Provide the (x, y) coordinate of the cell's center where the given text is located.  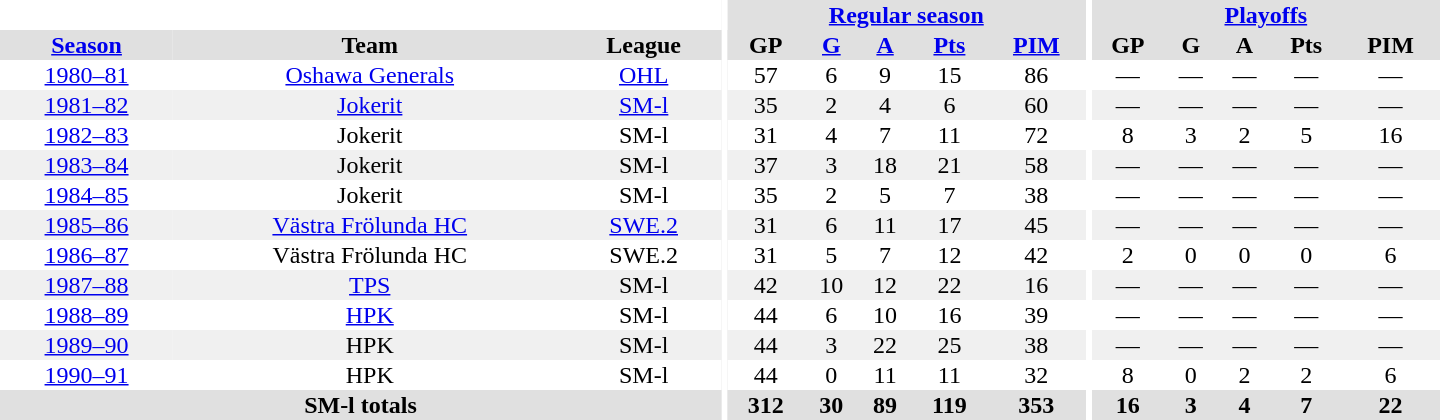
1980–81 (86, 75)
119 (950, 405)
30 (831, 405)
1984–85 (86, 195)
353 (1036, 405)
312 (766, 405)
1983–84 (86, 165)
1985–86 (86, 225)
1986–87 (86, 255)
Team (370, 45)
1987–88 (86, 285)
39 (1036, 315)
25 (950, 345)
Oshawa Generals (370, 75)
Season (86, 45)
58 (1036, 165)
1981–82 (86, 105)
1989–90 (86, 345)
TPS (370, 285)
72 (1036, 135)
League (644, 45)
9 (885, 75)
37 (766, 165)
89 (885, 405)
Regular season (906, 15)
1988–89 (86, 315)
OHL (644, 75)
1990–91 (86, 375)
57 (766, 75)
32 (1036, 375)
1982–83 (86, 135)
18 (885, 165)
86 (1036, 75)
21 (950, 165)
17 (950, 225)
15 (950, 75)
SM-l totals (360, 405)
45 (1036, 225)
Playoffs (1266, 15)
60 (1036, 105)
